Search for the cell housing the specified text and yield its [x, y] center coordinate. 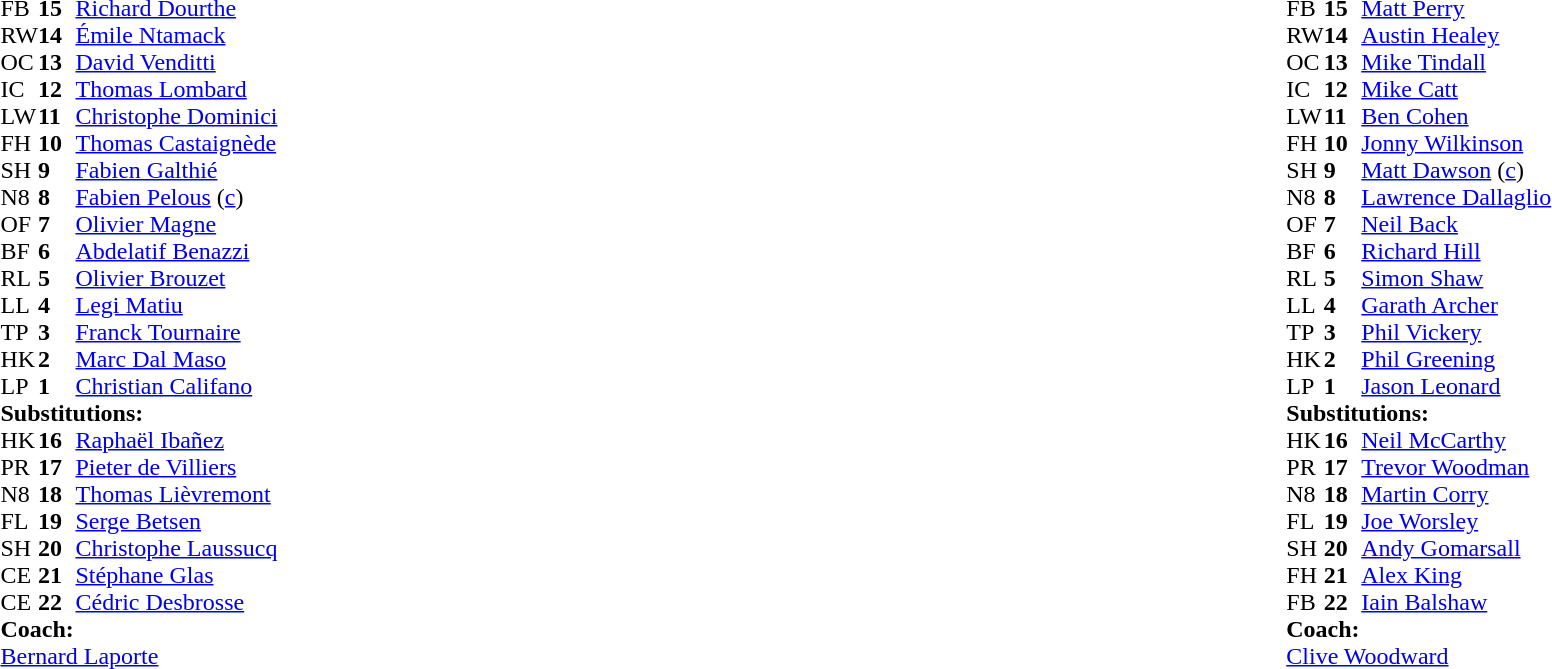
Serge Betsen [177, 522]
Legi Matiu [177, 306]
David Venditti [177, 62]
Olivier Magne [177, 224]
Olivier Brouzet [177, 278]
Mike Catt [1456, 90]
Martin Corry [1456, 494]
Garath Archer [1456, 306]
Christophe Laussucq [177, 548]
FB [1305, 602]
Christophe Dominici [177, 116]
Alex King [1456, 576]
Thomas Castaignède [177, 144]
Mike Tindall [1456, 62]
Austin Healey [1456, 36]
Neil McCarthy [1456, 440]
Thomas Lièvremont [177, 494]
Thomas Lombard [177, 90]
Fabien Galthié [177, 170]
Émile Ntamack [177, 36]
Ben Cohen [1456, 116]
Christian Califano [177, 386]
Clive Woodward [1418, 656]
Jason Leonard [1456, 386]
Jonny Wilkinson [1456, 144]
Andy Gomarsall [1456, 548]
Matt Dawson (c) [1456, 170]
Trevor Woodman [1456, 468]
Phil Greening [1456, 360]
Phil Vickery [1456, 332]
Simon Shaw [1456, 278]
Stéphane Glas [177, 576]
Joe Worsley [1456, 522]
Bernard Laporte [138, 656]
Richard Hill [1456, 252]
Neil Back [1456, 224]
Franck Tournaire [177, 332]
Fabien Pelous (c) [177, 198]
Pieter de Villiers [177, 468]
Lawrence Dallaglio [1456, 198]
Abdelatif Benazzi [177, 252]
Iain Balshaw [1456, 602]
Cédric Desbrosse [177, 602]
Marc Dal Maso [177, 360]
Raphaël Ibañez [177, 440]
